Output the [X, Y] coordinate of the center of the cell containing the given text.  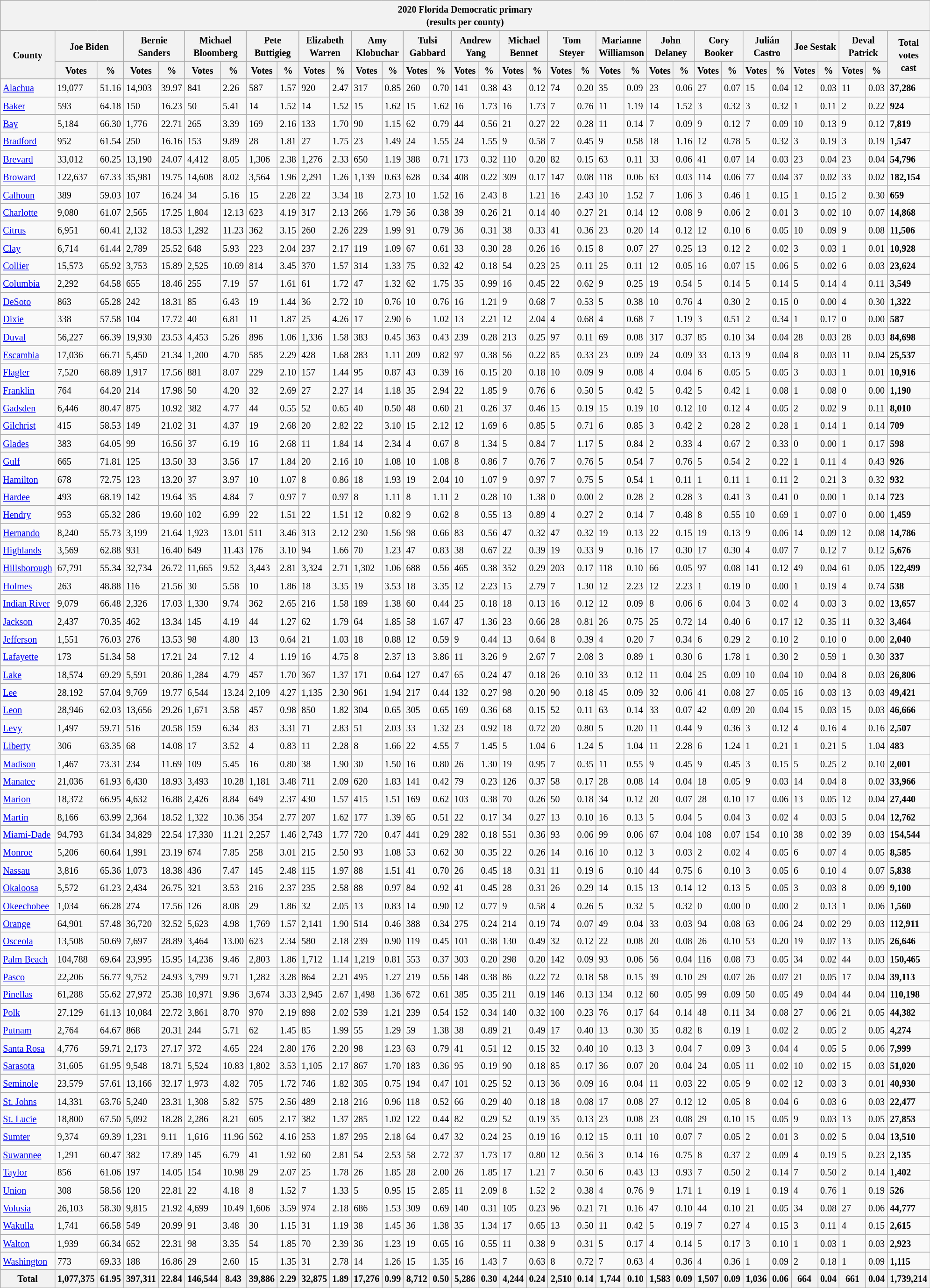
51.16 [110, 88]
3.31 [288, 728]
2020 Florida Democratic primary(results per county) [465, 16]
Alachua [28, 88]
263 [76, 586]
9,374 [76, 1137]
Joe Biden [89, 46]
5,240 [141, 1101]
275 [465, 923]
22,477 [909, 1101]
86 [513, 977]
34,829 [141, 835]
1,616 [202, 1137]
60.64 [110, 852]
1,606 [262, 1208]
51.34 [110, 657]
674 [202, 852]
282 [465, 835]
73 [757, 959]
4,274 [909, 1030]
19.64 [171, 496]
2,292 [76, 283]
33,966 [909, 781]
13,656 [141, 710]
1.29 [393, 1030]
63.35 [110, 745]
84,698 [909, 337]
372 [202, 1047]
2,525 [202, 266]
25,537 [909, 354]
215 [314, 852]
18,372 [76, 799]
5,591 [141, 674]
122 [417, 1119]
1.46 [288, 835]
22.81 [171, 1190]
493 [76, 496]
2,923 [909, 1243]
65.92 [110, 266]
66.95 [110, 799]
67,791 [76, 568]
14,903 [141, 88]
Madison [28, 763]
659 [909, 194]
10.69 [233, 266]
4,699 [202, 1208]
105 [513, 1208]
306 [76, 745]
18.93 [171, 781]
65.32 [110, 514]
1.67 [441, 621]
1,292 [202, 230]
896 [262, 337]
6,544 [202, 692]
26,646 [909, 941]
5,206 [76, 852]
10.92 [171, 408]
68.19 [110, 496]
4.16 [288, 1137]
720 [367, 835]
27,440 [909, 799]
Tulsi Gabbard [428, 46]
304 [367, 710]
Hillsborough [28, 568]
655 [141, 283]
16.88 [171, 799]
1.69 [489, 425]
Bradford [28, 141]
1,769 [262, 923]
4.18 [233, 1190]
68.89 [110, 372]
3.34 [341, 194]
Hendry [28, 514]
44,382 [909, 1012]
1,583 [660, 1279]
14,868 [909, 212]
13.24 [233, 692]
711 [314, 781]
253 [314, 1137]
Lee [28, 692]
59 [417, 1030]
17,036 [76, 354]
21.92 [171, 1208]
2.05 [341, 906]
Gulf [28, 461]
57.04 [110, 692]
11.96 [233, 1137]
5.82 [233, 1101]
441 [417, 835]
5,524 [202, 1065]
1,923 [202, 532]
6,430 [141, 781]
5.45 [233, 763]
14,236 [202, 959]
149 [141, 425]
2.20 [341, 1047]
66.71 [110, 354]
13.53 [171, 639]
Okaloosa [28, 888]
4.79 [233, 674]
55 [367, 1030]
Washington [28, 1261]
22.71 [171, 123]
250 [141, 141]
18.53 [171, 230]
51 [367, 728]
23.19 [171, 852]
11,506 [909, 230]
1.96 [288, 177]
4.27 [288, 692]
209 [417, 354]
23.31 [171, 1101]
4,412 [202, 159]
2.78 [341, 1261]
12,762 [909, 817]
1,402 [909, 1172]
57.61 [110, 1083]
123 [141, 479]
5.26 [233, 337]
66.28 [110, 906]
Brevard [28, 159]
219 [417, 977]
194 [417, 1083]
10.49 [233, 1208]
2,291 [314, 177]
125 [141, 461]
1,200 [202, 354]
648 [202, 248]
13,657 [909, 603]
31,605 [76, 1065]
Total [28, 1279]
4.65 [233, 1047]
11.43 [233, 550]
14,608 [202, 177]
1,802 [262, 1065]
2.65 [288, 603]
4.80 [233, 639]
1.68 [341, 354]
Taylor [28, 1172]
24.07 [171, 159]
Holmes [28, 586]
10.36 [233, 817]
16.40 [171, 550]
2,141 [314, 923]
Duval [28, 337]
79 [465, 781]
2.73 [393, 194]
6,951 [76, 230]
5.93 [233, 248]
28,192 [76, 692]
5,450 [141, 354]
Sarasota [28, 1065]
2.39 [341, 1243]
3.97 [233, 479]
9,080 [76, 212]
4,244 [513, 1279]
1.03 [341, 639]
514 [367, 923]
2.30 [341, 692]
112,911 [909, 923]
10.28 [233, 781]
25.38 [171, 994]
2.82 [341, 425]
9.89 [233, 141]
73.31 [110, 763]
1.43 [489, 1261]
22,206 [76, 977]
6.81 [233, 319]
109 [202, 763]
16.86 [171, 1261]
338 [76, 319]
1,459 [909, 514]
428 [314, 354]
1.81 [288, 141]
1,077,375 [76, 1279]
66.48 [110, 603]
672 [417, 994]
898 [314, 1012]
19.77 [171, 692]
585 [262, 354]
152 [465, 1012]
58.56 [110, 1190]
Palm Beach [28, 959]
665 [76, 461]
2.58 [341, 888]
Total votes cast [909, 55]
St. Lucie [28, 1119]
Putnam [28, 1030]
36,720 [141, 923]
4.84 [233, 496]
102 [202, 514]
2,364 [141, 817]
1.94 [393, 692]
1.16 [684, 141]
188 [141, 1261]
8,712 [417, 1279]
Miami-Dade [28, 835]
2.33 [341, 159]
234 [141, 763]
1,036 [757, 1279]
Dixie [28, 319]
3.01 [288, 852]
Citrus [28, 230]
15.89 [171, 266]
70.35 [110, 621]
Marion [28, 799]
Franklin [28, 390]
620 [367, 781]
3.52 [233, 745]
2,743 [314, 835]
134 [610, 994]
Gadsden [28, 408]
55.73 [110, 532]
15,573 [76, 266]
154,544 [909, 835]
2,764 [76, 1030]
1,776 [141, 123]
1,973 [202, 1083]
22.31 [171, 1243]
5,572 [76, 888]
Escambia [28, 354]
Okeechobee [28, 906]
0.52 [441, 1101]
0.78 [732, 141]
59.03 [110, 194]
17.21 [171, 657]
Elizabeth Warren [325, 46]
2.71 [341, 568]
8.07 [233, 372]
39,113 [909, 977]
1,507 [708, 1279]
Jefferson [28, 639]
6.34 [233, 728]
Bay [28, 123]
970 [262, 1012]
1.93 [393, 479]
1.17 [585, 443]
4.70 [233, 354]
2.19 [288, 1012]
23,624 [909, 266]
2.83 [341, 728]
71.81 [110, 461]
283 [367, 354]
539 [367, 1012]
50.69 [110, 941]
764 [76, 390]
27,972 [141, 994]
Levy [28, 728]
2,109 [262, 692]
313 [314, 532]
Suwannee [28, 1154]
3,816 [76, 870]
2,135 [909, 1154]
Michael Bloomberg [215, 46]
661 [853, 1279]
13.50 [171, 461]
5.41 [233, 106]
63.76 [110, 1101]
150,465 [909, 959]
39.97 [171, 88]
13,510 [909, 1137]
27,129 [76, 1012]
2.27 [341, 390]
64.05 [110, 443]
1,739,214 [909, 1279]
7,999 [909, 1047]
9.96 [233, 994]
Hernando [28, 532]
0.60 [441, 408]
Pinellas [28, 994]
96 [561, 1208]
19.75 [171, 177]
23,579 [76, 1083]
61.13 [110, 1012]
16.16 [171, 141]
4.20 [233, 390]
3.39 [233, 123]
Seminole [28, 1083]
61.23 [110, 888]
14.08 [171, 745]
56.77 [110, 977]
Indian River [28, 603]
2.07 [288, 1172]
1,741 [76, 1225]
69.29 [110, 674]
285 [367, 1119]
2,507 [909, 728]
549 [141, 1225]
Columbia [28, 283]
352 [513, 568]
DeSoto [28, 301]
61.06 [110, 1172]
10,971 [202, 994]
2.80 [288, 1047]
146 [561, 994]
132 [465, 692]
7,819 [909, 123]
1,190 [909, 390]
841 [202, 88]
66.58 [110, 1225]
65.28 [110, 301]
76 [610, 1012]
69.39 [110, 1137]
4,776 [76, 1047]
483 [909, 745]
931 [141, 550]
11,665 [202, 568]
1.09 [393, 248]
65.36 [110, 870]
17.25 [171, 212]
864 [314, 977]
107 [141, 194]
5,623 [202, 923]
Hamilton [28, 479]
0.88 [393, 639]
189 [367, 603]
Flagler [28, 372]
1.39 [393, 817]
258 [262, 852]
436 [202, 870]
Hardee [28, 496]
60.47 [110, 1154]
61.44 [110, 248]
932 [909, 479]
11.23 [233, 230]
18.71 [171, 1065]
9,548 [141, 1065]
2.77 [288, 817]
22.72 [171, 1012]
21.56 [171, 586]
40,930 [909, 1083]
18.28 [171, 1119]
Amy Klobuchar [377, 46]
66.34 [110, 1243]
Wakulla [28, 1225]
2.02 [341, 1012]
153 [202, 141]
Collier [28, 266]
66.30 [110, 123]
61.93 [110, 781]
265 [202, 123]
8,166 [76, 817]
24.93 [171, 977]
2,565 [141, 212]
2,001 [909, 763]
62.88 [110, 550]
10,916 [909, 372]
1,219 [367, 959]
26,103 [76, 1208]
1,284 [202, 674]
114 [708, 177]
146,544 [202, 1279]
9.52 [233, 568]
2.03 [393, 728]
19,930 [141, 337]
Cory Booker [718, 46]
1,804 [202, 212]
688 [417, 568]
18,800 [76, 1119]
1.49 [393, 141]
1.83 [393, 781]
1,336 [314, 337]
72.75 [110, 479]
652 [141, 1243]
3,799 [202, 977]
69 [610, 337]
69.64 [110, 959]
32.52 [171, 923]
1,291 [76, 1154]
4.26 [341, 319]
77 [757, 177]
598 [909, 443]
17.89 [171, 1154]
2.50 [341, 852]
1,547 [909, 141]
37,286 [909, 88]
St. Johns [28, 1101]
1,302 [367, 568]
26,806 [909, 674]
1,551 [76, 639]
Sumter [28, 1137]
875 [141, 408]
17.72 [171, 319]
244 [202, 1030]
2.53 [393, 1154]
Michael Bennet [524, 46]
103 [465, 799]
0.96 [393, 1101]
0.87 [393, 372]
389 [76, 194]
3,199 [141, 532]
705 [262, 1083]
122,637 [76, 177]
2.90 [393, 319]
2.56 [288, 1101]
14,786 [909, 532]
1,181 [262, 781]
1,991 [141, 852]
12.13 [233, 212]
575 [262, 1101]
44,777 [909, 1208]
385 [465, 994]
80.47 [110, 408]
709 [909, 425]
1.97 [341, 870]
28.89 [171, 941]
4.82 [233, 1083]
580 [314, 941]
45 [610, 692]
5,092 [141, 1119]
18.52 [171, 817]
2.08 [585, 657]
94,793 [76, 835]
5,838 [909, 870]
23.53 [171, 337]
4,453 [202, 337]
3,493 [202, 781]
773 [76, 1261]
920 [314, 88]
2,510 [561, 1279]
223 [262, 248]
Bernie Sanders [154, 46]
32.17 [171, 1083]
76.03 [110, 639]
235 [314, 888]
526 [909, 1190]
1,034 [76, 906]
303 [465, 959]
110,198 [909, 994]
1,712 [314, 959]
856 [76, 1172]
211 [513, 994]
5.16 [233, 194]
2,132 [141, 230]
66.39 [110, 337]
863 [76, 301]
1.77 [341, 835]
850 [314, 710]
Union [28, 1190]
5.71 [233, 1030]
298 [513, 959]
430 [314, 799]
213 [513, 337]
6.43 [233, 301]
48.88 [110, 586]
9,100 [909, 888]
Osceola [28, 941]
6.19 [233, 443]
3.15 [288, 230]
21,036 [76, 781]
3.59 [288, 1208]
1.18 [393, 390]
Leon [28, 710]
Baker [28, 106]
28,946 [76, 710]
321 [202, 888]
104,788 [76, 959]
64,901 [76, 923]
17,276 [367, 1279]
182,154 [909, 177]
286 [141, 514]
295 [367, 1137]
2.60 [233, 1261]
10.98 [233, 1172]
337 [909, 657]
1,671 [202, 710]
2,286 [202, 1119]
1,282 [262, 977]
553 [417, 959]
538 [909, 586]
63.99 [110, 817]
1.71 [684, 1190]
961 [367, 692]
29.26 [171, 710]
495 [367, 977]
20.99 [171, 1225]
2,434 [141, 888]
308 [76, 1190]
13,166 [141, 1083]
1,135 [314, 692]
Volusia [28, 1208]
242 [141, 301]
13.20 [171, 479]
6,714 [76, 248]
Manatee [28, 781]
276 [141, 639]
15.95 [171, 959]
100 [561, 1012]
Santa Rosa [28, 1047]
2,803 [262, 959]
Pasco [28, 977]
1,276 [314, 159]
57 [262, 283]
11.69 [171, 763]
664 [804, 1279]
4,632 [141, 799]
3.28 [288, 977]
511 [262, 532]
58.30 [110, 1208]
1,330 [202, 603]
0.74 [877, 586]
230 [367, 532]
Martin [28, 817]
462 [141, 621]
274 [141, 906]
1,139 [367, 177]
13.00 [233, 941]
2.94 [441, 390]
159 [202, 728]
3,443 [262, 568]
1,105 [314, 1065]
32,734 [141, 568]
Marianne Williamson [621, 46]
1,917 [141, 372]
6.79 [233, 1154]
0.98 [288, 710]
7.47 [233, 870]
104 [141, 319]
157 [314, 372]
7.85 [233, 852]
8.21 [233, 1119]
397,311 [141, 1279]
4.55 [441, 745]
148 [465, 977]
Lafayette [28, 657]
3,564 [262, 177]
1,939 [76, 1243]
8.02 [233, 177]
27.17 [171, 1047]
61.34 [110, 835]
67.33 [110, 177]
16.56 [171, 443]
84 [417, 888]
Calhoun [28, 194]
203 [561, 568]
881 [202, 372]
354 [262, 817]
2.85 [441, 1190]
605 [262, 1119]
26.72 [171, 568]
4.77 [233, 408]
3.56 [233, 461]
127 [417, 674]
177 [367, 817]
8.05 [233, 159]
Tom Steyer [572, 46]
18.38 [171, 870]
75 [417, 266]
237 [314, 248]
51,020 [909, 1065]
8.70 [233, 1012]
4.98 [233, 923]
171 [367, 674]
Polk [28, 1012]
207 [314, 817]
953 [76, 514]
26.75 [171, 888]
3.86 [441, 657]
562 [262, 1137]
16.23 [171, 106]
678 [76, 479]
8,585 [909, 852]
551 [513, 835]
Andrew Yang [476, 46]
Pete Buttigieg [273, 46]
55.34 [110, 568]
Broward [28, 177]
2,040 [909, 639]
8.43 [233, 1279]
Deval Patrick [863, 46]
16.24 [171, 194]
108 [708, 835]
3.45 [288, 266]
27,853 [909, 1119]
Joe Sestak [816, 46]
3.58 [233, 710]
217 [417, 692]
64.18 [110, 106]
2.47 [341, 88]
Monroe [28, 852]
21.02 [171, 425]
22.54 [171, 835]
9.71 [233, 977]
0.93 [684, 1172]
1,115 [909, 1261]
Walton [28, 1243]
9.46 [233, 959]
3,549 [909, 283]
110 [513, 159]
Julián Castro [767, 46]
10.83 [233, 1065]
3,324 [314, 568]
1,560 [909, 906]
1,231 [141, 1137]
67.50 [110, 1119]
17.98 [171, 390]
5.58 [233, 586]
1.89 [341, 1279]
7,520 [76, 372]
952 [76, 141]
55.62 [110, 994]
686 [367, 1208]
197 [141, 1172]
489 [314, 1101]
1,744 [610, 1279]
3,569 [76, 550]
2,615 [909, 1225]
2,173 [141, 1047]
408 [465, 177]
9,079 [76, 603]
19,077 [76, 88]
628 [417, 177]
20.86 [171, 674]
22.84 [171, 1279]
1.53 [393, 1208]
1.92 [288, 1154]
14,331 [76, 1101]
18,574 [76, 674]
650 [367, 159]
58.53 [110, 425]
367 [314, 674]
Clay [28, 248]
7.12 [233, 657]
5,184 [76, 123]
0.77 [489, 906]
2.48 [288, 870]
2.38 [288, 159]
3,753 [141, 266]
370 [314, 266]
32,875 [314, 1279]
23,995 [141, 959]
115 [314, 870]
465 [465, 568]
46,666 [909, 710]
64.58 [110, 283]
1,308 [202, 1101]
516 [141, 728]
61,288 [76, 994]
8.84 [233, 799]
224 [262, 1047]
72 [561, 977]
593 [76, 106]
60.25 [110, 159]
2.00 [441, 1172]
1.14 [341, 959]
6,446 [76, 408]
2.69 [288, 390]
2,437 [76, 621]
18.31 [171, 301]
2,426 [202, 799]
1,306 [262, 159]
5,676 [909, 550]
255 [202, 283]
3.46 [288, 532]
746 [314, 1083]
0.48 [684, 514]
9,752 [141, 977]
56,227 [76, 337]
5,286 [465, 1279]
8,240 [76, 532]
2.79 [537, 586]
183 [417, 1065]
9.74 [233, 603]
Highlands [28, 550]
60.41 [110, 230]
10,084 [141, 1012]
924 [909, 106]
1.50 [393, 763]
25.52 [171, 248]
Jackson [28, 621]
61.07 [110, 212]
147 [561, 177]
17.03 [171, 603]
Nassau [28, 870]
130 [513, 941]
13,190 [141, 159]
723 [909, 496]
Lake [28, 674]
868 [141, 1030]
6.99 [233, 514]
21.64 [171, 532]
8,010 [909, 408]
9,769 [141, 692]
120 [141, 1190]
1.56 [393, 532]
3.33 [288, 994]
2,326 [141, 603]
20.58 [171, 728]
2,789 [141, 248]
3,674 [262, 994]
1,467 [76, 763]
814 [262, 266]
62.03 [110, 710]
9.11 [171, 1137]
133 [314, 123]
2.13 [341, 212]
17,330 [202, 835]
19.60 [171, 514]
3,861 [202, 1012]
39,886 [262, 1279]
13,508 [76, 941]
926 [909, 461]
1,498 [367, 994]
64.67 [110, 1030]
Charlotte [28, 212]
4.75 [341, 657]
2.10 [288, 372]
18.46 [171, 283]
Orange [28, 923]
1,497 [76, 728]
54,796 [909, 159]
3.26 [489, 657]
7,697 [141, 941]
9,815 [141, 1208]
363 [417, 337]
49,421 [909, 692]
266 [367, 212]
Liberty [28, 745]
8.08 [233, 906]
33,012 [76, 159]
314 [367, 266]
35,981 [141, 177]
0.53 [585, 301]
61.54 [110, 141]
64.20 [110, 390]
County [28, 55]
69.33 [110, 1261]
867 [367, 1065]
2,257 [262, 835]
1,073 [141, 870]
974 [314, 1208]
13.34 [171, 621]
John Delaney [671, 46]
14.05 [171, 1172]
13.01 [233, 532]
10,928 [909, 248]
150 [141, 106]
Gilchrist [28, 425]
4.37 [233, 425]
2,945 [314, 994]
57.58 [110, 319]
21.34 [171, 354]
7.19 [233, 283]
20.31 [171, 1030]
1.61 [288, 283]
122,499 [909, 568]
11.21 [233, 835]
Glades [28, 443]
57.48 [110, 923]
